Find where the given text appears and provide that cell's center as (X, Y) coordinate. 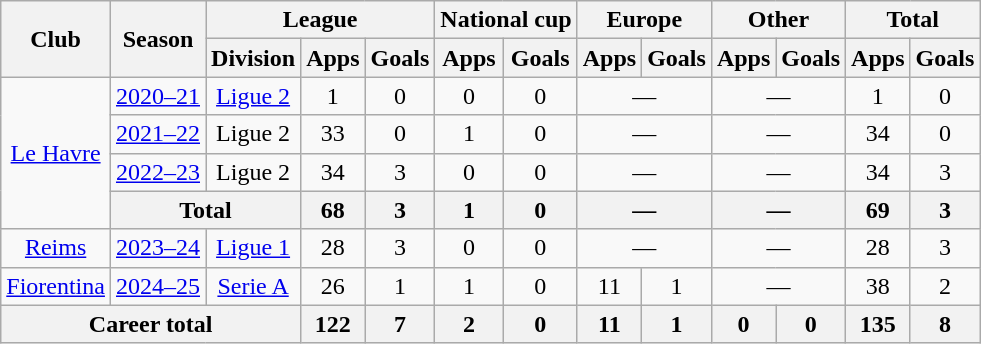
Le Havre (56, 153)
8 (945, 324)
Division (254, 58)
2023–24 (158, 248)
2022–23 (158, 172)
2020–21 (158, 96)
135 (878, 324)
122 (333, 324)
Career total (151, 324)
2024–25 (158, 286)
Serie A (254, 286)
Fiorentina (56, 286)
38 (878, 286)
33 (333, 134)
69 (878, 210)
National cup (506, 20)
Season (158, 39)
68 (333, 210)
26 (333, 286)
League (320, 20)
Reims (56, 248)
Europe (644, 20)
Ligue 1 (254, 248)
7 (400, 324)
Other (778, 20)
2021–22 (158, 134)
Club (56, 39)
